Return the [x, y] coordinate for the center point of the cell that contains the specified text.  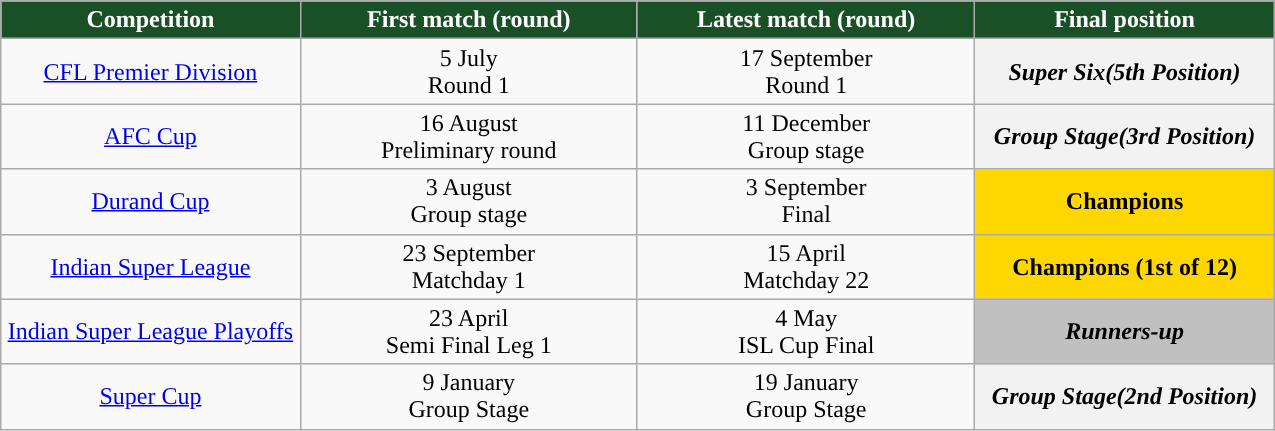
3 August Group stage [468, 202]
16 AugustPreliminary round [468, 136]
Champions (1st of 12) [1124, 266]
Super Cup [150, 396]
Indian Super League Playoffs [150, 332]
23 September Matchday 1 [468, 266]
Group Stage(2nd Position) [1124, 396]
Durand Cup [150, 202]
Competition [150, 20]
Group Stage(3rd Position) [1124, 136]
AFC Cup [150, 136]
17 September Round 1 [806, 72]
23 April Semi Final Leg 1 [468, 332]
4 May ISL Cup Final [806, 332]
Champions [1124, 202]
Super Six(5th Position) [1124, 72]
First match (round) [468, 20]
Indian Super League [150, 266]
15 April Matchday 22 [806, 266]
5 July Round 1 [468, 72]
CFL Premier Division [150, 72]
Final position [1124, 20]
Latest match (round) [806, 20]
19 JanuaryGroup Stage [806, 396]
11 December Group stage [806, 136]
9 JanuaryGroup Stage [468, 396]
Runners-up [1124, 332]
3 September Final [806, 202]
